Return (X, Y) of the center of cell containing provided text 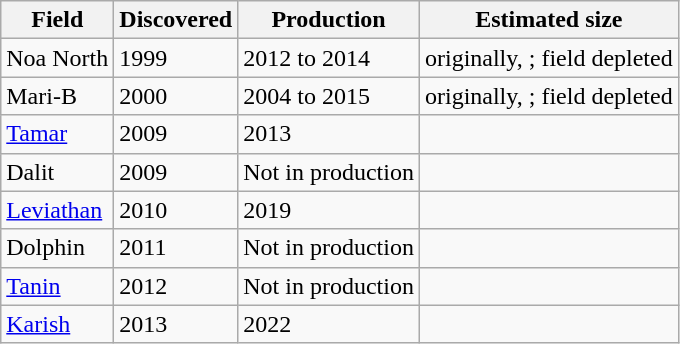
2004 to 2015 (329, 96)
Production (329, 20)
Mari-B (58, 96)
Leviathan (58, 210)
Tamar (58, 134)
2011 (176, 248)
2012 to 2014 (329, 58)
Karish (58, 324)
Tanin (58, 286)
Noa North (58, 58)
2022 (329, 324)
2010 (176, 210)
Dalit (58, 172)
1999 (176, 58)
2000 (176, 96)
Discovered (176, 20)
2012 (176, 286)
Estimated size (548, 20)
2019 (329, 210)
Dolphin (58, 248)
Field (58, 20)
